Capture the cell that displays the provided text and extract its [x, y] central coordinate. 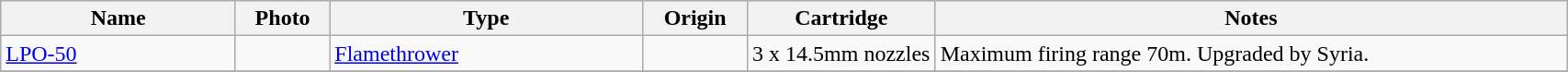
Flamethrower [487, 54]
Cartridge [841, 18]
Photo [282, 18]
Maximum firing range 70m. Upgraded by Syria. [1251, 54]
Name [118, 18]
LPO-50 [118, 54]
3 x 14.5mm nozzles [841, 54]
Notes [1251, 18]
Origin [695, 18]
Type [487, 18]
